Extract the (x, y) coordinate from the center of the cell holding the provided text.  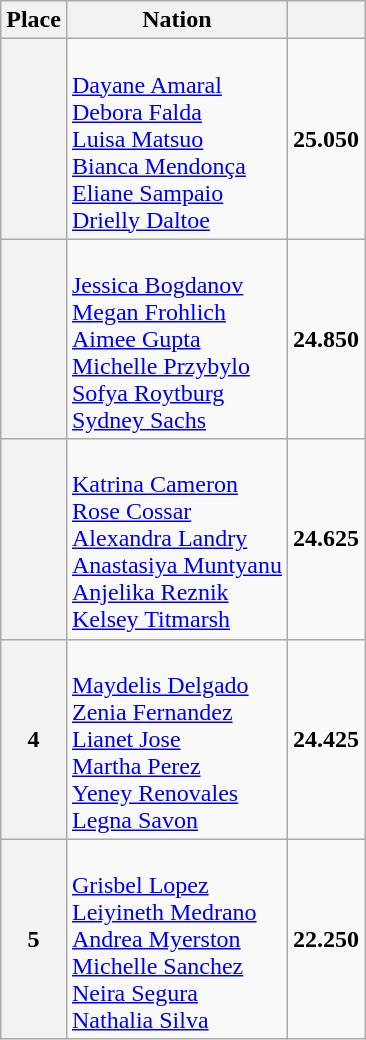
Jessica BogdanovMegan FrohlichAimee GuptaMichelle PrzybyloSofya RoytburgSydney Sachs (176, 339)
24.425 (326, 739)
4 (34, 739)
Dayane AmaralDebora FaldaLuisa MatsuoBianca MendonçaEliane SampaioDrielly Daltoe (176, 139)
Grisbel LopezLeiyineth MedranoAndrea MyerstonMichelle SanchezNeira SeguraNathalia Silva (176, 939)
Place (34, 20)
25.050 (326, 139)
24.625 (326, 539)
24.850 (326, 339)
Maydelis DelgadoZenia FernandezLianet JoseMartha PerezYeney RenovalesLegna Savon (176, 739)
22.250 (326, 939)
Katrina CameronRose CossarAlexandra LandryAnastasiya MuntyanuAnjelika ReznikKelsey Titmarsh (176, 539)
Nation (176, 20)
5 (34, 939)
